Capture the cell that displays the provided text and extract its [x, y] central coordinate. 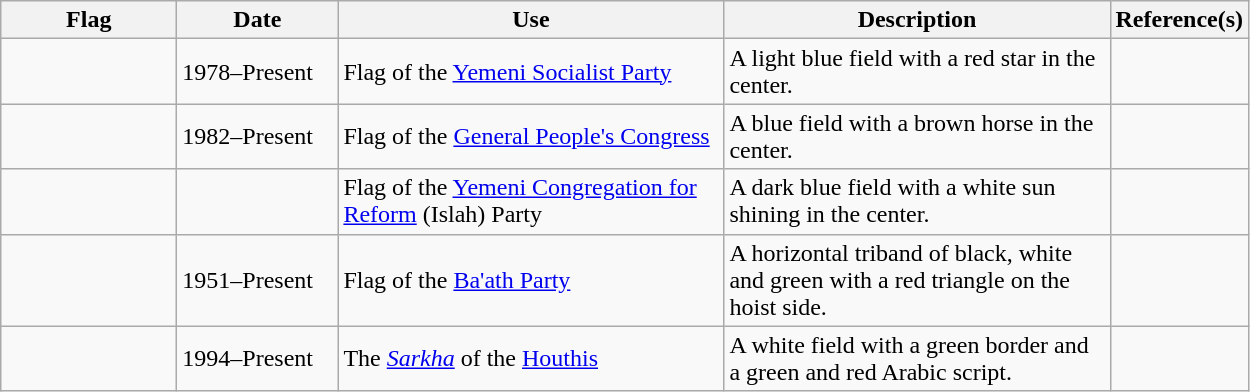
Use [531, 20]
Flag of the Yemeni Socialist Party [531, 72]
Flag of the General People's Congress [531, 136]
Description [917, 20]
A light blue field with a red star in the center. [917, 72]
A blue field with a brown horse in the center. [917, 136]
1994–Present [258, 358]
1982–Present [258, 136]
1951–Present [258, 280]
A white field with a green border and a green and red Arabic script. [917, 358]
Flag [89, 20]
Flag of the Yemeni Congregation for Reform (Islah) Party [531, 202]
The Sarkha of the Houthis [531, 358]
Reference(s) [1180, 20]
A dark blue field with a white sun shining in the center. [917, 202]
Date [258, 20]
1978–Present [258, 72]
A horizontal triband of black, white and green with a red triangle on the hoist side. [917, 280]
Flag of the Ba'ath Party [531, 280]
